Provide the (x, y) coordinate of the cell's center where the given text is located.  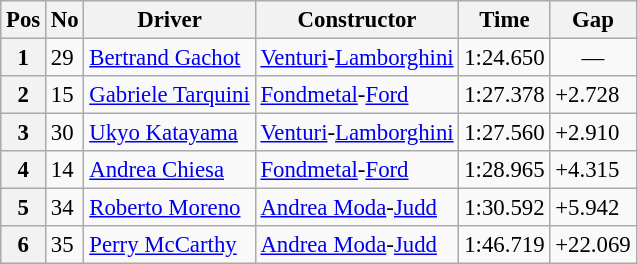
Time (504, 20)
4 (24, 170)
1:24.650 (504, 58)
1:30.592 (504, 208)
1:27.378 (504, 95)
+2.728 (593, 95)
Constructor (357, 20)
1:27.560 (504, 133)
Andrea Chiesa (170, 170)
1 (24, 58)
5 (24, 208)
No (65, 20)
+22.069 (593, 245)
+5.942 (593, 208)
+4.315 (593, 170)
Ukyo Katayama (170, 133)
Pos (24, 20)
34 (65, 208)
Perry McCarthy (170, 245)
Roberto Moreno (170, 208)
35 (65, 245)
Gap (593, 20)
1:28.965 (504, 170)
— (593, 58)
15 (65, 95)
1:46.719 (504, 245)
3 (24, 133)
6 (24, 245)
Driver (170, 20)
29 (65, 58)
+2.910 (593, 133)
14 (65, 170)
Bertrand Gachot (170, 58)
2 (24, 95)
Gabriele Tarquini (170, 95)
30 (65, 133)
